Return the (X, Y) coordinate for the center point of the cell that contains the specified text.  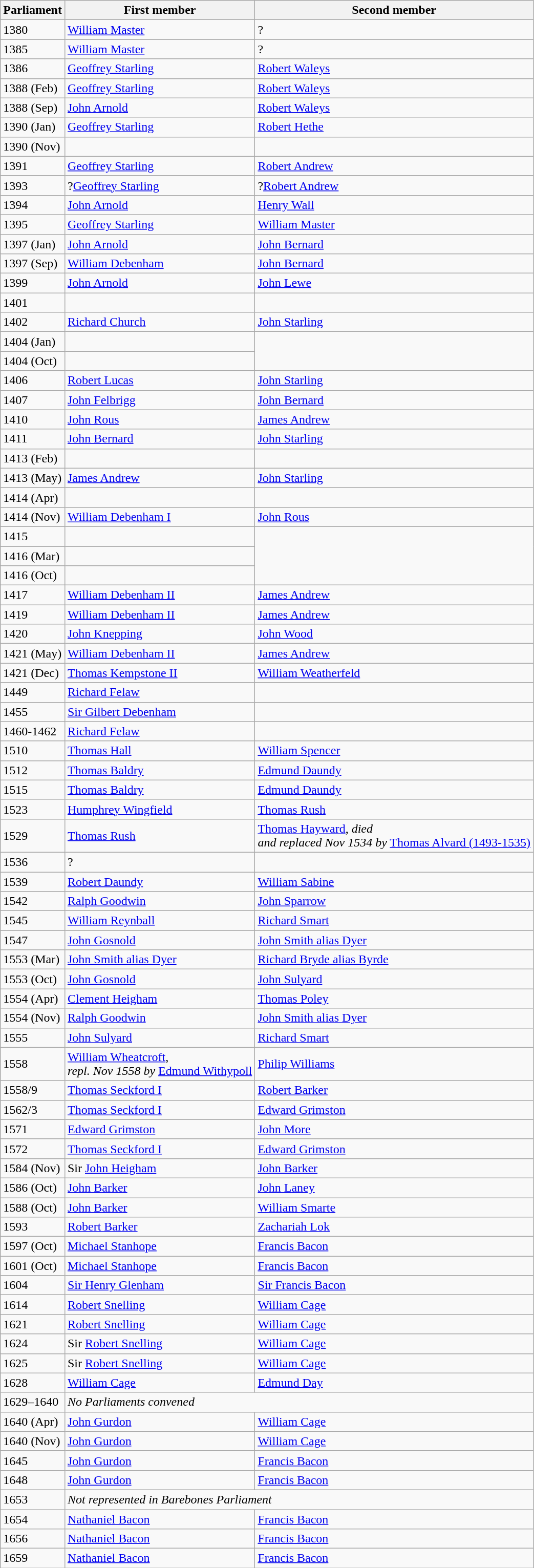
1628 (33, 1383)
Philip Williams (394, 1064)
1391 (33, 166)
1614 (33, 1305)
?Geoffrey Starling (160, 185)
1404 (Jan) (33, 342)
1395 (33, 224)
1659 (33, 1558)
1558 (33, 1064)
1390 (Jan) (33, 127)
1414 (Apr) (33, 497)
William Debenham I (160, 517)
Henry Wall (394, 205)
1553 (Oct) (33, 979)
1380 (33, 30)
1597 (Oct) (33, 1246)
1624 (33, 1344)
1629–1640 (33, 1402)
1399 (33, 283)
Thomas Hall (160, 751)
1515 (33, 790)
1555 (33, 1037)
1586 (Oct) (33, 1188)
1510 (33, 751)
Robert Andrew (394, 166)
1414 (Nov) (33, 517)
Robert Hethe (394, 127)
Thomas Kempstone II (160, 673)
1411 (33, 439)
1390 (Nov) (33, 146)
1410 (33, 419)
1523 (33, 809)
1394 (33, 205)
Humphrey Wingfield (160, 809)
Thomas Hayward, died and replaced Nov 1534 by Thomas Alvard (1493-1535) (394, 836)
1419 (33, 615)
Sir Francis Bacon (394, 1285)
1601 (Oct) (33, 1266)
1558/9 (33, 1090)
?Robert Andrew (394, 185)
Sir Henry Glenham (160, 1285)
1417 (33, 595)
Richard Bryde alias Byrde (394, 960)
1406 (33, 380)
Thomas Poley (394, 999)
1416 (Mar) (33, 556)
Edmund Day (394, 1383)
1421 (Dec) (33, 673)
First member (160, 10)
1562/3 (33, 1110)
1645 (33, 1460)
1536 (33, 862)
Sir Gilbert Debenham (160, 712)
1393 (33, 185)
John Knepping (160, 634)
John More (394, 1129)
1584 (Nov) (33, 1168)
William Sabine (394, 881)
1654 (33, 1519)
1542 (33, 901)
1388 (Sep) (33, 108)
1571 (33, 1129)
1640 (Nov) (33, 1441)
1604 (33, 1285)
Parliament (33, 10)
Sir John Heigham (160, 1168)
1449 (33, 692)
John Wood (394, 634)
1648 (33, 1480)
William Wheatcroft, repl. Nov 1558 by Edmund Withypoll (160, 1064)
William Spencer (394, 751)
William Smarte (394, 1207)
John Lewe (394, 283)
Zachariah Lok (394, 1227)
1547 (33, 940)
Second member (394, 10)
1529 (33, 836)
1656 (33, 1539)
1554 (Apr) (33, 999)
1420 (33, 634)
1621 (33, 1324)
1397 (Sep) (33, 264)
Robert Daundy (160, 881)
1388 (Feb) (33, 88)
1512 (33, 770)
John Felbrigg (160, 400)
William Reynball (160, 921)
1653 (33, 1499)
Robert Lucas (160, 380)
1545 (33, 921)
1397 (Jan) (33, 244)
Richard Church (160, 322)
1625 (33, 1363)
1553 (Mar) (33, 960)
1421 (May) (33, 653)
Clement Heigham (160, 999)
1415 (33, 536)
1416 (Oct) (33, 576)
No Parliaments convened (299, 1402)
1539 (33, 881)
William Debenham (160, 264)
1413 (Feb) (33, 458)
1572 (33, 1149)
1554 (Nov) (33, 1018)
1413 (May) (33, 478)
1640 (Apr) (33, 1422)
1404 (Oct) (33, 361)
1407 (33, 400)
John Sparrow (394, 901)
1386 (33, 69)
1402 (33, 322)
1593 (33, 1227)
1455 (33, 712)
1588 (Oct) (33, 1207)
John Laney (394, 1188)
1460-1462 (33, 731)
1385 (33, 49)
Not represented in Barebones Parliament (299, 1499)
William Weatherfeld (394, 673)
1401 (33, 303)
